Identify which cell holds the provided text, then report its (X, Y) central coordinate. 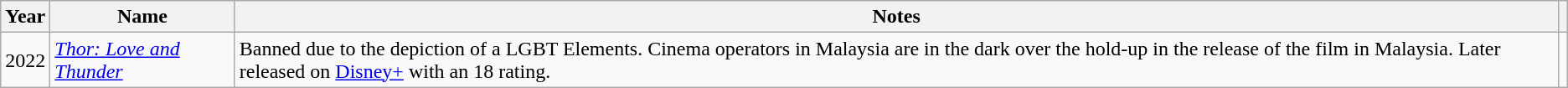
Notes (896, 17)
Name (142, 17)
Year (25, 17)
Thor: Love and Thunder (142, 60)
2022 (25, 60)
